From the cell containing the given text, extract its center point as (X, Y) coordinate. 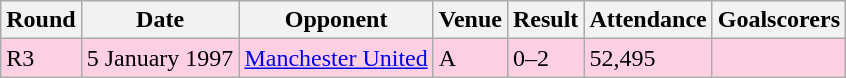
Date (160, 20)
Goalscorers (778, 20)
Result (545, 20)
Attendance (648, 20)
52,495 (648, 58)
R3 (41, 58)
Venue (470, 20)
Manchester United (336, 58)
5 January 1997 (160, 58)
Round (41, 20)
Opponent (336, 20)
0–2 (545, 58)
A (470, 58)
